Determine the [X, Y] coordinate at the center of the cell enclosing the given text.  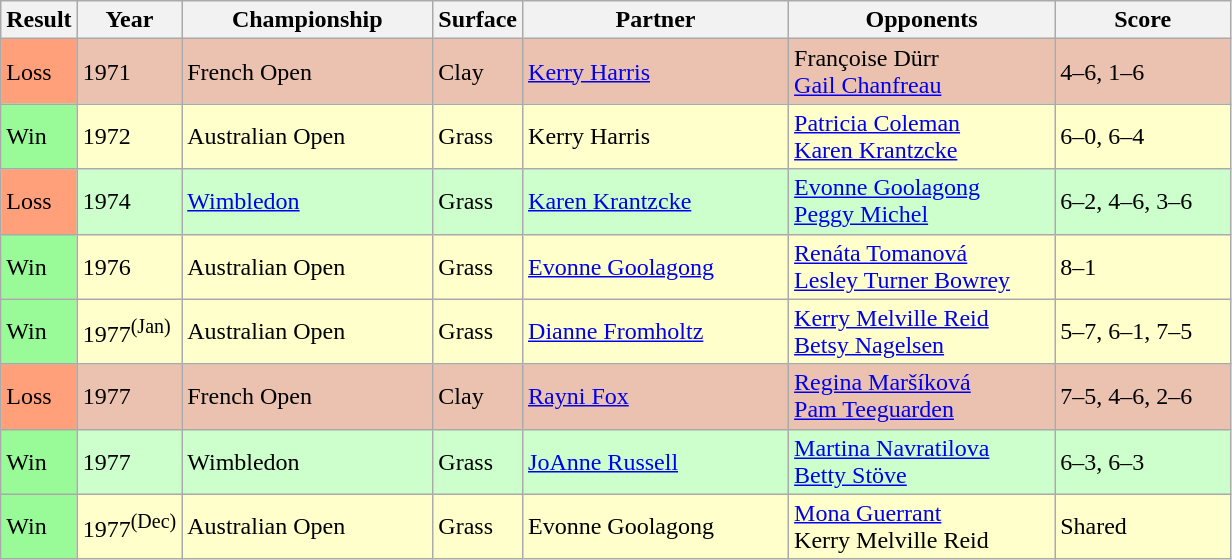
Kerry Melville Reid Betsy Nagelsen [922, 332]
Championship [308, 20]
Renáta Tomanová Lesley Turner Bowrey [922, 266]
Partner [656, 20]
1971 [130, 72]
Mona Guerrant Kerry Melville Reid [922, 526]
4–6, 1–6 [1143, 72]
8–1 [1143, 266]
Regina Maršíková Pam Teeguarden [922, 396]
1976 [130, 266]
Evonne Goolagong Peggy Michel [922, 202]
Year [130, 20]
1977(Jan) [130, 332]
Dianne Fromholtz [656, 332]
Surface [478, 20]
Martina Navratilova Betty Stöve [922, 462]
Françoise Dürr Gail Chanfreau [922, 72]
6–0, 6–4 [1143, 136]
1972 [130, 136]
Result [39, 20]
Score [1143, 20]
Patricia Coleman Karen Krantzcke [922, 136]
6–3, 6–3 [1143, 462]
5–7, 6–1, 7–5 [1143, 332]
Opponents [922, 20]
7–5, 4–6, 2–6 [1143, 396]
Karen Krantzcke [656, 202]
1974 [130, 202]
6–2, 4–6, 3–6 [1143, 202]
Shared [1143, 526]
Rayni Fox [656, 396]
JoAnne Russell [656, 462]
1977(Dec) [130, 526]
